Find where the given text appears and provide that cell's center as (X, Y) coordinate. 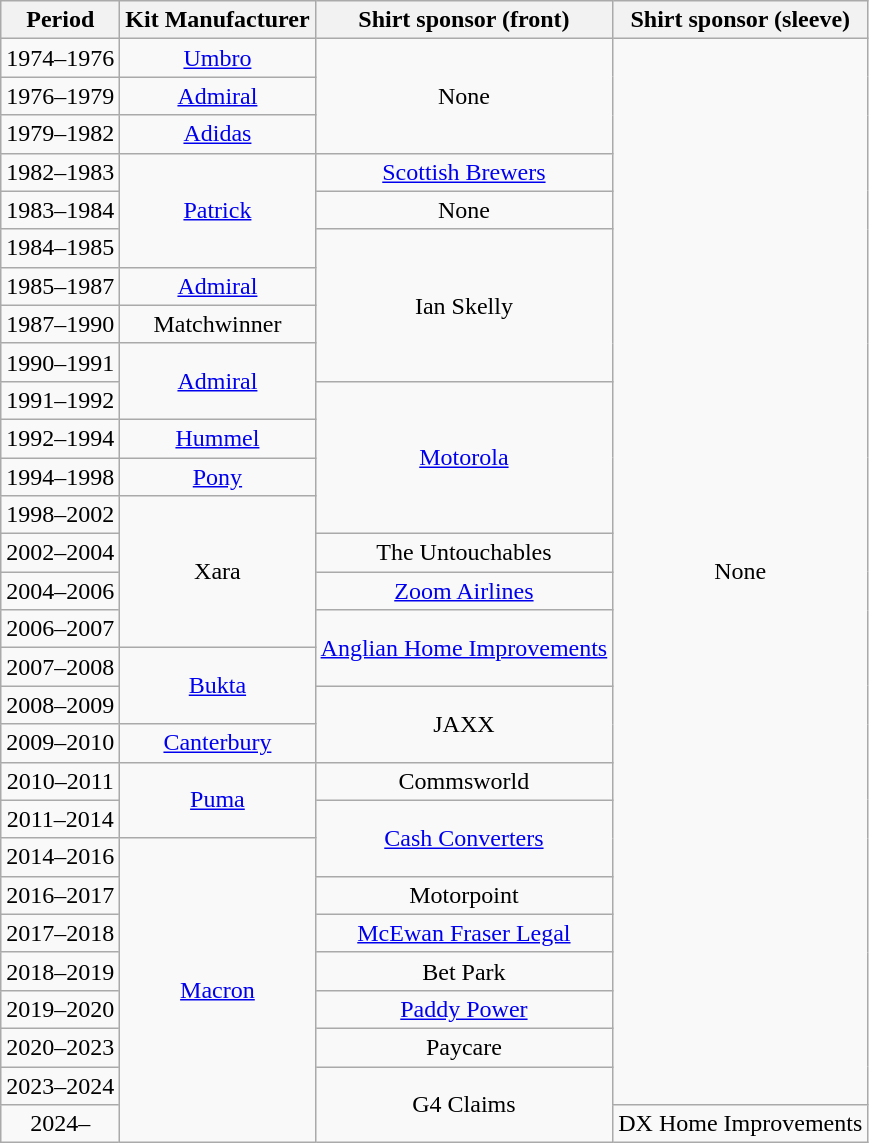
Motorola (464, 457)
2024– (60, 1124)
2017–2018 (60, 933)
2008–2009 (60, 705)
2023–2024 (60, 1085)
2006–2007 (60, 629)
2009–2010 (60, 743)
1991–1992 (60, 400)
Shirt sponsor (sleeve) (740, 20)
Bukta (218, 686)
Patrick (218, 210)
Kit Manufacturer (218, 20)
Paddy Power (464, 1009)
Period (60, 20)
1985–1987 (60, 286)
1976–1979 (60, 96)
1987–1990 (60, 324)
1974–1976 (60, 58)
1982–1983 (60, 172)
1998–2002 (60, 515)
2007–2008 (60, 667)
Scottish Brewers (464, 172)
Anglian Home Improvements (464, 648)
1984–1985 (60, 248)
1983–1984 (60, 210)
Pony (218, 477)
DX Home Improvements (740, 1124)
2010–2011 (60, 781)
Macron (218, 990)
1992–1994 (60, 438)
Adidas (218, 134)
Shirt sponsor (front) (464, 20)
2004–2006 (60, 591)
Commsworld (464, 781)
Canterbury (218, 743)
1994–1998 (60, 477)
2014–2016 (60, 857)
Umbro (218, 58)
1979–1982 (60, 134)
2018–2019 (60, 971)
2002–2004 (60, 553)
2011–2014 (60, 819)
The Untouchables (464, 553)
Ian Skelly (464, 305)
Hummel (218, 438)
Paycare (464, 1047)
Matchwinner (218, 324)
Cash Converters (464, 838)
2016–2017 (60, 895)
G4 Claims (464, 1104)
2020–2023 (60, 1047)
Zoom Airlines (464, 591)
1990–1991 (60, 362)
Xara (218, 572)
Motorpoint (464, 895)
JAXX (464, 724)
Puma (218, 800)
McEwan Fraser Legal (464, 933)
2019–2020 (60, 1009)
Bet Park (464, 971)
